Capture the cell that displays the provided text and extract its (x, y) central coordinate. 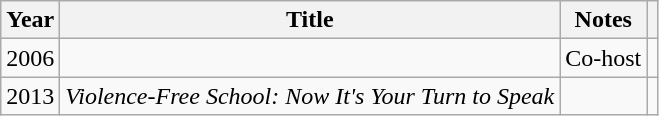
Notes (604, 20)
2013 (30, 96)
Title (310, 20)
Co-host (604, 58)
Year (30, 20)
2006 (30, 58)
Violence-Free School: Now It's Your Turn to Speak (310, 96)
